Scan for the cell matching the given text and deliver its (X, Y) coordinate at center. 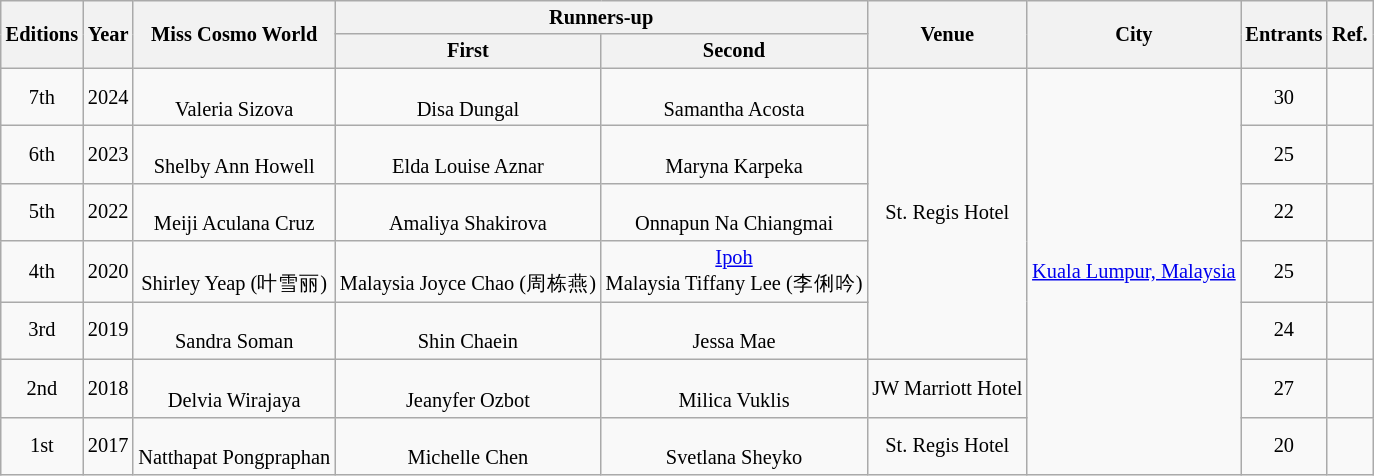
Maryna Karpeka (734, 154)
2019 (108, 330)
Meiji Aculana Cruz (234, 212)
2023 (108, 154)
First (468, 51)
Jeanyfer Ozbot (468, 388)
Milica Vuklis (734, 388)
Jessa Mae (734, 330)
20 (1284, 446)
7th (42, 97)
27 (1284, 388)
Year (108, 34)
Samantha Acosta (734, 97)
2024 (108, 97)
4th (42, 272)
Onnapun Na Chiangmai (734, 212)
2022 (108, 212)
Amaliya Shakirova (468, 212)
2017 (108, 446)
24 (1284, 330)
6th (42, 154)
JW Marriott Hotel (947, 388)
1st (42, 446)
Kuala Lumpur, Malaysia (1134, 272)
Delvia Wirajaya (234, 388)
Valeria Sizova (234, 97)
Disa Dungal (468, 97)
IpohMalaysia Tiffany Lee (李俐吟) (734, 272)
5th (42, 212)
Entrants (1284, 34)
Svetlana Sheyko (734, 446)
Miss Cosmo World (234, 34)
3rd (42, 330)
Michelle Chen (468, 446)
30 (1284, 97)
Venue (947, 34)
Elda Louise Aznar (468, 154)
Ref. (1350, 34)
Second (734, 51)
Runners-up (601, 17)
22 (1284, 212)
Malaysia Joyce Chao (周栋燕) (468, 272)
Shin Chaein (468, 330)
2020 (108, 272)
City (1134, 34)
2nd (42, 388)
Sandra Soman (234, 330)
Shelby Ann Howell (234, 154)
2018 (108, 388)
Shirley Yeap (叶雪丽) (234, 272)
Editions (42, 34)
Natthapat Pongpraphan (234, 446)
